Locate the cell with the specified text and output its [x, y] center coordinate. 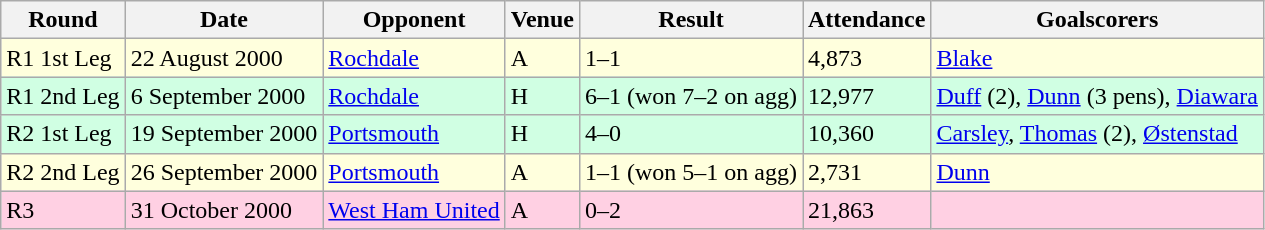
10,360 [866, 134]
Dunn [1098, 172]
6–1 (won 7–2 on agg) [690, 96]
West Ham United [414, 210]
Date [224, 20]
22 August 2000 [224, 58]
Venue [542, 20]
Attendance [866, 20]
19 September 2000 [224, 134]
R3 [63, 210]
4,873 [866, 58]
Blake [1098, 58]
Duff (2), Dunn (3 pens), Diawara [1098, 96]
R1 1st Leg [63, 58]
R1 2nd Leg [63, 96]
6 September 2000 [224, 96]
Carsley, Thomas (2), Østenstad [1098, 134]
31 October 2000 [224, 210]
21,863 [866, 210]
2,731 [866, 172]
Goalscorers [1098, 20]
1–1 [690, 58]
Result [690, 20]
R2 1st Leg [63, 134]
4–0 [690, 134]
0–2 [690, 210]
1–1 (won 5–1 on agg) [690, 172]
Opponent [414, 20]
12,977 [866, 96]
Round [63, 20]
26 September 2000 [224, 172]
R2 2nd Leg [63, 172]
